Determine the (X, Y) coordinate at the center of the cell enclosing the given text.  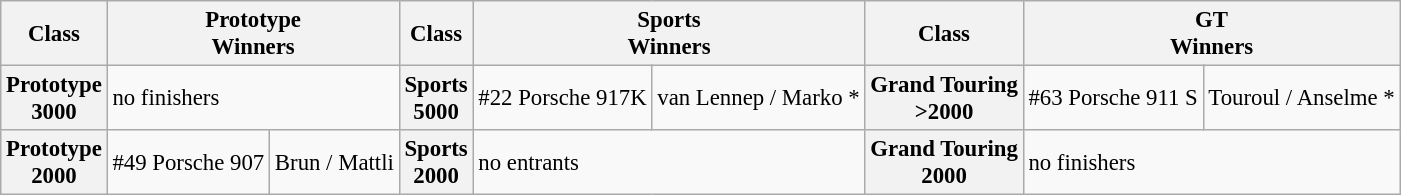
Grand Touring >2000 (944, 98)
van Lennep / Marko * (758, 98)
Grand Touring 2000 (944, 162)
Touroul / Anselme * (1302, 98)
#63 Porsche 911 S (1113, 98)
SportsWinners (669, 34)
Brun / Mattli (335, 162)
GTWinners (1212, 34)
Prototype 3000 (54, 98)
#22 Porsche 917K (562, 98)
Sports 5000 (436, 98)
Prototype 2000 (54, 162)
#49 Porsche 907 (188, 162)
Sports 2000 (436, 162)
no entrants (669, 162)
PrototypeWinners (253, 34)
